Locate the cell with the specified text and output its [X, Y] center coordinate. 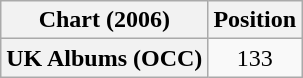
133 [255, 58]
Chart (2006) [104, 20]
UK Albums (OCC) [104, 58]
Position [255, 20]
